Output the (x, y) coordinate of the center of the cell containing the given text.  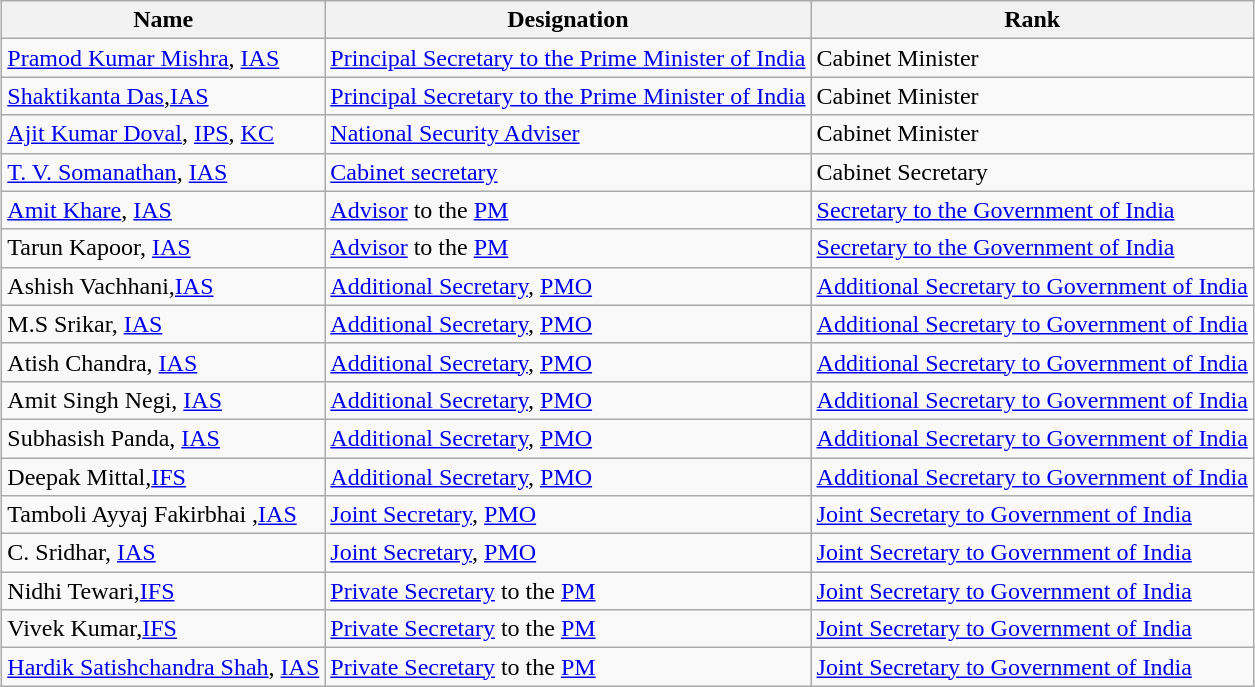
Pramod Kumar Mishra, IAS (164, 58)
T. V. Somanathan, IAS (164, 172)
Cabinet Secretary (1032, 172)
M.S Srikar, IAS (164, 324)
Designation (568, 20)
Subhasish Panda, IAS (164, 438)
C. Sridhar, IAS (164, 553)
Amit Khare, IAS (164, 210)
Cabinet secretary (568, 172)
Vivek Kumar,IFS (164, 629)
Rank (1032, 20)
Amit Singh Negi, IAS (164, 400)
Deepak Mittal,IFS (164, 477)
Ashish Vachhani,IAS (164, 286)
Tamboli Ayyaj Fakirbhai ,IAS (164, 515)
Shaktikanta Das,IAS (164, 96)
Name (164, 20)
National Security Adviser (568, 134)
Nidhi Tewari,IFS (164, 591)
Hardik Satishchandra Shah, IAS (164, 667)
Tarun Kapoor, IAS (164, 248)
Ajit Kumar Doval, IPS, KC (164, 134)
Atish Chandra, IAS (164, 362)
